Detect which cell encompasses the target text, then output its [x, y] center coordinate. 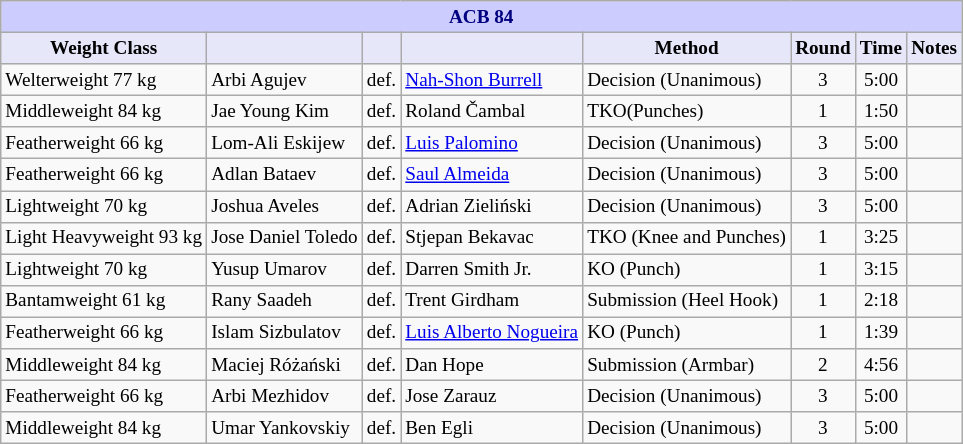
Bantamweight 61 kg [104, 301]
Nah-Shon Burrell [492, 80]
Jose Daniel Toledo [285, 238]
Arbi Agujev [285, 80]
4:56 [880, 365]
Notes [934, 48]
Submission (Armbar) [687, 365]
Jae Young Kim [285, 111]
Maciej Różański [285, 365]
Darren Smith Jr. [492, 270]
Time [880, 48]
Rany Saadeh [285, 301]
Method [687, 48]
Joshua Aveles [285, 206]
3:15 [880, 270]
2:18 [880, 301]
TKO(Punches) [687, 111]
Arbi Mezhidov [285, 396]
1:50 [880, 111]
Adlan Bataev [285, 175]
Round [824, 48]
Welterweight 77 kg [104, 80]
Jose Zarauz [492, 396]
Ben Egli [492, 428]
Saul Almeida [492, 175]
Light Heavyweight 93 kg [104, 238]
Yusup Umarov [285, 270]
Trent Girdham [492, 301]
Adrian Zieliński [492, 206]
Dan Hope [492, 365]
TKO (Knee and Punches) [687, 238]
Roland Čambal [492, 111]
Lom-Ali Eskijew [285, 143]
ACB 84 [482, 17]
Luis Alberto Nogueira [492, 333]
Stjepan Bekavac [492, 238]
1:39 [880, 333]
3:25 [880, 238]
2 [824, 365]
Islam Sizbulatov [285, 333]
Weight Class [104, 48]
Luis Palomino [492, 143]
Umar Yankovskiy [285, 428]
Submission (Heel Hook) [687, 301]
